Extract the (X, Y) coordinate from the center of the cell holding the provided text.  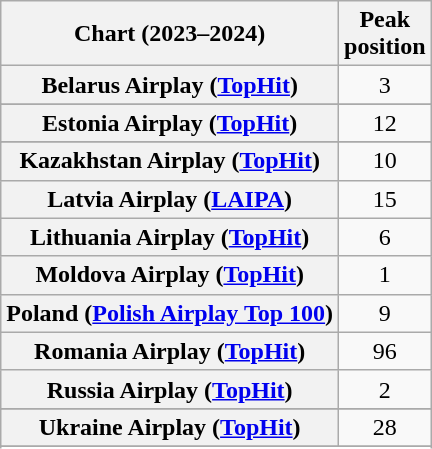
Kazakhstan Airplay (TopHit) (170, 161)
Ukraine Airplay (TopHit) (170, 427)
2 (385, 389)
3 (385, 85)
12 (385, 123)
Estonia Airplay (TopHit) (170, 123)
1 (385, 275)
Romania Airplay (TopHit) (170, 351)
15 (385, 199)
Chart (2023–2024) (170, 34)
10 (385, 161)
Poland (Polish Airplay Top 100) (170, 313)
9 (385, 313)
96 (385, 351)
6 (385, 237)
Moldova Airplay (TopHit) (170, 275)
28 (385, 427)
Peakposition (385, 34)
Lithuania Airplay (TopHit) (170, 237)
Latvia Airplay (LAIPA) (170, 199)
Belarus Airplay (TopHit) (170, 85)
Russia Airplay (TopHit) (170, 389)
